Identify which cell holds the provided text, then report its (X, Y) central coordinate. 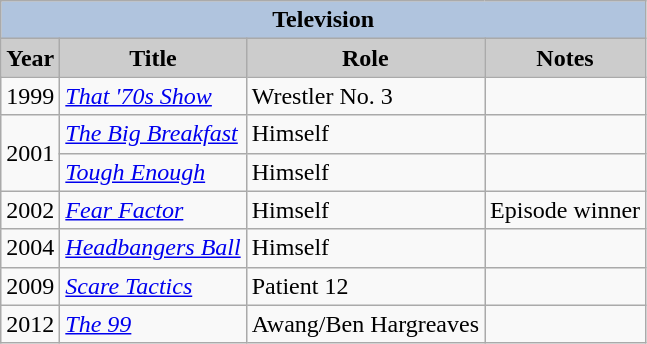
Tough Enough (153, 172)
Title (153, 58)
Television (324, 20)
2009 (30, 286)
1999 (30, 96)
2004 (30, 248)
2012 (30, 324)
Episode winner (566, 210)
Awang/Ben Hargreaves (365, 324)
That '70s Show (153, 96)
Patient 12 (365, 286)
2002 (30, 210)
Role (365, 58)
Notes (566, 58)
The Big Breakfast (153, 134)
Year (30, 58)
Headbangers Ball (153, 248)
Scare Tactics (153, 286)
2001 (30, 153)
The 99 (153, 324)
Fear Factor (153, 210)
Wrestler No. 3 (365, 96)
